Identify which cell holds the provided text, then report its (X, Y) central coordinate. 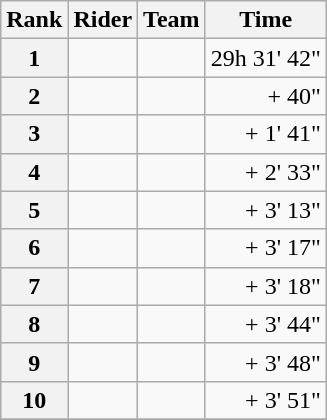
Team (172, 20)
+ 3' 13" (266, 210)
7 (34, 286)
+ 3' 17" (266, 248)
1 (34, 58)
+ 40" (266, 96)
5 (34, 210)
2 (34, 96)
8 (34, 324)
6 (34, 248)
29h 31' 42" (266, 58)
Rank (34, 20)
+ 3' 48" (266, 362)
+ 3' 44" (266, 324)
4 (34, 172)
+ 3' 18" (266, 286)
9 (34, 362)
3 (34, 134)
10 (34, 400)
+ 1' 41" (266, 134)
Time (266, 20)
+ 2' 33" (266, 172)
+ 3' 51" (266, 400)
Rider (103, 20)
